From the cell containing the given text, extract its center point as [x, y] coordinate. 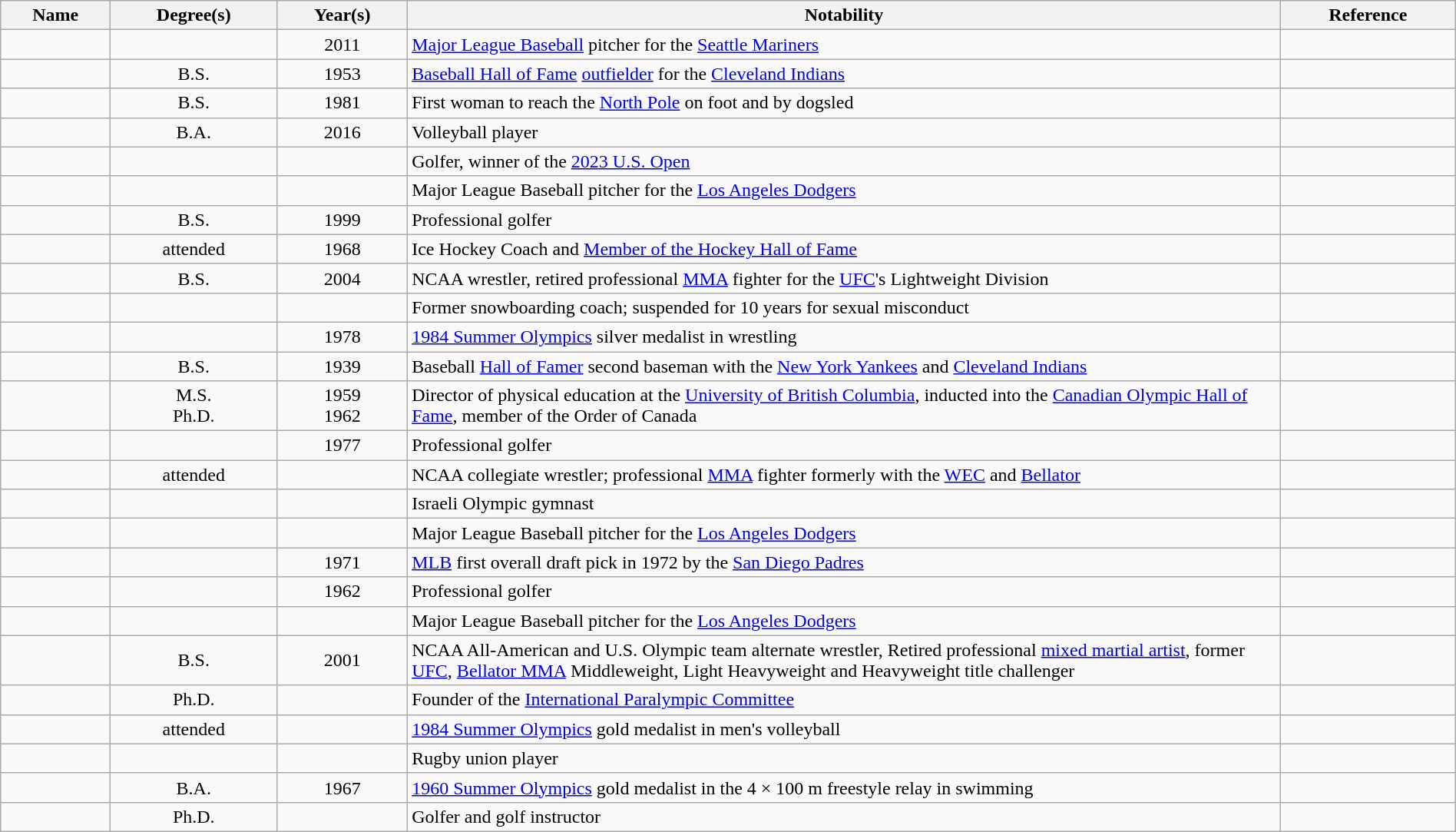
1939 [342, 366]
Rugby union player [845, 758]
1978 [342, 336]
2016 [342, 132]
2001 [342, 661]
Director of physical education at the University of British Columbia, inducted into the Canadian Olympic Hall of Fame, member of the Order of Canada [845, 406]
2004 [342, 278]
Volleyball player [845, 132]
Baseball Hall of Famer second baseman with the New York Yankees and Cleveland Indians [845, 366]
Founder of the International Paralympic Committee [845, 700]
1962 [342, 592]
Major League Baseball pitcher for the Seattle Mariners [845, 45]
1953 [342, 74]
Golfer, winner of the 2023 U.S. Open [845, 161]
Year(s) [342, 15]
19591962 [342, 406]
1971 [342, 562]
Former snowboarding coach; suspended for 10 years for sexual misconduct [845, 307]
M.S.Ph.D. [194, 406]
Ice Hockey Coach and Member of the Hockey Hall of Fame [845, 249]
1981 [342, 103]
First woman to reach the North Pole on foot and by dogsled [845, 103]
1960 Summer Olympics gold medalist in the 4 × 100 m freestyle relay in swimming [845, 787]
1984 Summer Olympics gold medalist in men's volleyball [845, 729]
NCAA wrestler, retired professional MMA fighter for the UFC's Lightweight Division [845, 278]
2011 [342, 45]
NCAA collegiate wrestler; professional MMA fighter formerly with the WEC and Bellator [845, 475]
Degree(s) [194, 15]
Reference [1368, 15]
1968 [342, 249]
1984 Summer Olympics silver medalist in wrestling [845, 336]
Baseball Hall of Fame outfielder for the Cleveland Indians [845, 74]
MLB first overall draft pick in 1972 by the San Diego Padres [845, 562]
Notability [845, 15]
Name [55, 15]
1977 [342, 446]
1999 [342, 220]
Golfer and golf instructor [845, 817]
Israeli Olympic gymnast [845, 504]
1967 [342, 787]
